Identify which cell holds the provided text, then report its (X, Y) central coordinate. 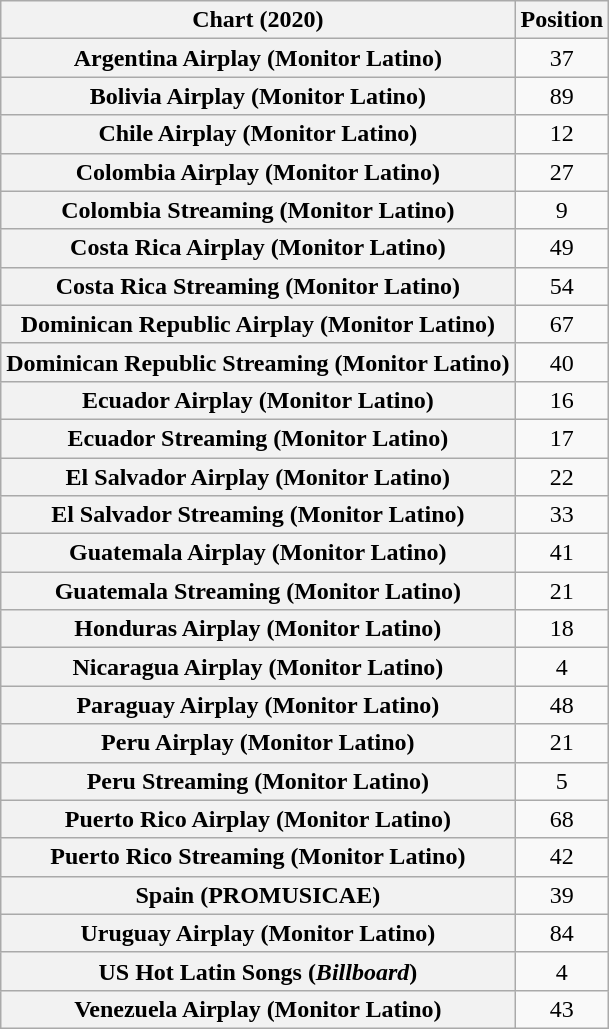
12 (562, 134)
Chile Airplay (Monitor Latino) (258, 134)
El Salvador Streaming (Monitor Latino) (258, 515)
Guatemala Airplay (Monitor Latino) (258, 553)
Ecuador Airplay (Monitor Latino) (258, 400)
US Hot Latin Songs (Billboard) (258, 971)
Peru Airplay (Monitor Latino) (258, 743)
18 (562, 629)
Argentina Airplay (Monitor Latino) (258, 58)
27 (562, 172)
Position (562, 20)
40 (562, 362)
Costa Rica Streaming (Monitor Latino) (258, 286)
5 (562, 781)
43 (562, 1009)
Uruguay Airplay (Monitor Latino) (258, 933)
9 (562, 210)
67 (562, 324)
Spain (PROMUSICAE) (258, 895)
Venezuela Airplay (Monitor Latino) (258, 1009)
48 (562, 705)
41 (562, 553)
84 (562, 933)
89 (562, 96)
Costa Rica Airplay (Monitor Latino) (258, 248)
16 (562, 400)
42 (562, 857)
17 (562, 438)
37 (562, 58)
Nicaragua Airplay (Monitor Latino) (258, 667)
Peru Streaming (Monitor Latino) (258, 781)
Paraguay Airplay (Monitor Latino) (258, 705)
49 (562, 248)
39 (562, 895)
Honduras Airplay (Monitor Latino) (258, 629)
El Salvador Airplay (Monitor Latino) (258, 477)
22 (562, 477)
Colombia Airplay (Monitor Latino) (258, 172)
Puerto Rico Streaming (Monitor Latino) (258, 857)
Chart (2020) (258, 20)
Ecuador Streaming (Monitor Latino) (258, 438)
Dominican Republic Airplay (Monitor Latino) (258, 324)
68 (562, 819)
54 (562, 286)
Puerto Rico Airplay (Monitor Latino) (258, 819)
Colombia Streaming (Monitor Latino) (258, 210)
Dominican Republic Streaming (Monitor Latino) (258, 362)
Guatemala Streaming (Monitor Latino) (258, 591)
Bolivia Airplay (Monitor Latino) (258, 96)
33 (562, 515)
